Pinpoint the cell where the given text exists, returning its (X, Y) midpoint coordinate. 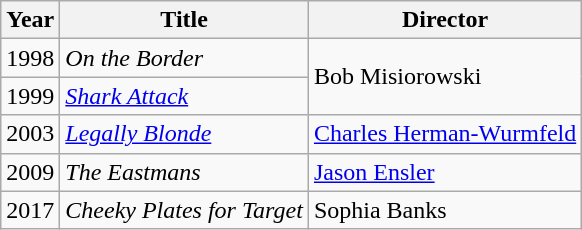
Charles Herman-Wurmfeld (444, 134)
Year (30, 20)
Bob Misiorowski (444, 77)
Cheeky Plates for Target (184, 210)
1998 (30, 58)
2009 (30, 172)
Title (184, 20)
1999 (30, 96)
Director (444, 20)
The Eastmans (184, 172)
On the Border (184, 58)
2003 (30, 134)
Jason Ensler (444, 172)
2017 (30, 210)
Sophia Banks (444, 210)
Legally Blonde (184, 134)
Shark Attack (184, 96)
